Output the [X, Y] coordinate of the center of the cell containing the given text.  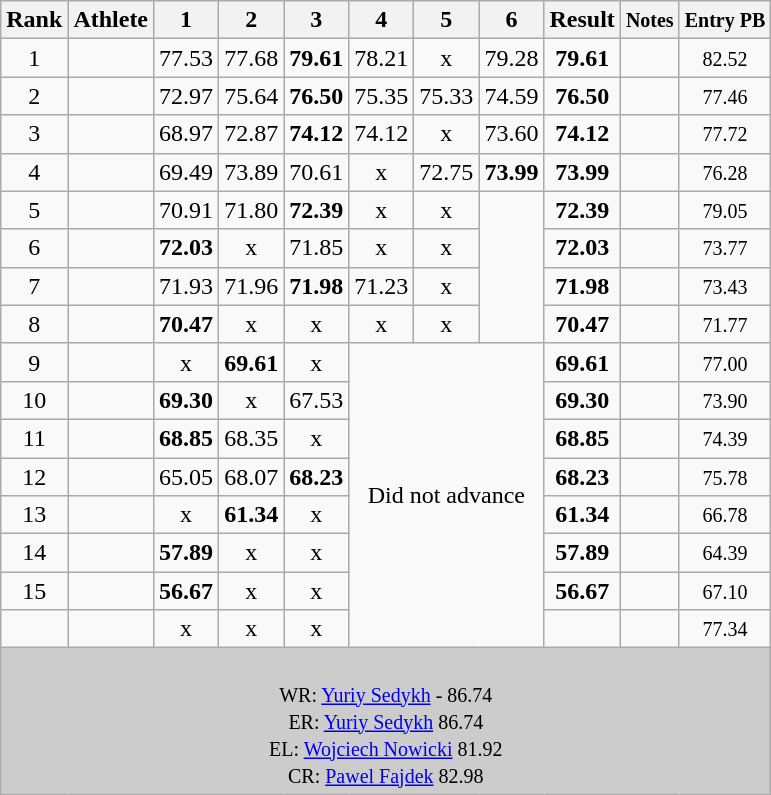
Rank [34, 20]
75.35 [382, 96]
14 [34, 553]
77.68 [252, 58]
73.77 [725, 248]
69.49 [186, 172]
Result [582, 20]
15 [34, 591]
Athlete [111, 20]
70.91 [186, 210]
77.53 [186, 58]
73.89 [252, 172]
66.78 [725, 515]
76.28 [725, 172]
11 [34, 438]
71.85 [316, 248]
67.53 [316, 400]
68.97 [186, 134]
72.75 [446, 172]
70.61 [316, 172]
71.96 [252, 286]
77.46 [725, 96]
74.59 [512, 96]
77.72 [725, 134]
74.39 [725, 438]
WR: Yuriy Sedykh - 86.74ER: Yuriy Sedykh 86.74 EL: Wojciech Nowicki 81.92CR: Pawel Fajdek 82.98 [386, 721]
73.60 [512, 134]
65.05 [186, 477]
10 [34, 400]
77.00 [725, 362]
77.34 [725, 629]
64.39 [725, 553]
68.35 [252, 438]
75.78 [725, 477]
8 [34, 324]
Did not advance [446, 495]
73.90 [725, 400]
71.93 [186, 286]
79.28 [512, 58]
71.80 [252, 210]
7 [34, 286]
72.97 [186, 96]
82.52 [725, 58]
9 [34, 362]
13 [34, 515]
78.21 [382, 58]
Notes [650, 20]
73.43 [725, 286]
75.64 [252, 96]
79.05 [725, 210]
12 [34, 477]
75.33 [446, 96]
71.23 [382, 286]
67.10 [725, 591]
71.77 [725, 324]
Entry PB [725, 20]
72.87 [252, 134]
68.07 [252, 477]
